Provide the [X, Y] coordinate of the cell's center where the given text is located.  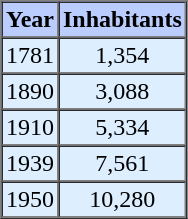
1781 [30, 56]
1890 [30, 92]
10,280 [122, 200]
Year [30, 20]
7,561 [122, 164]
1939 [30, 164]
Inhabitants [122, 20]
3,088 [122, 92]
1910 [30, 128]
5,334 [122, 128]
1,354 [122, 56]
1950 [30, 200]
